Capture the cell that displays the provided text and extract its (X, Y) central coordinate. 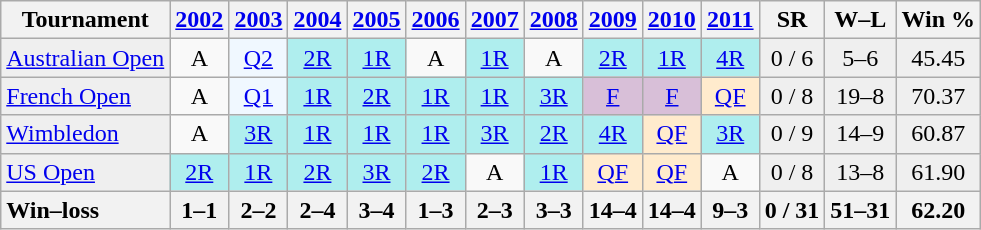
2008 (554, 20)
45.45 (938, 58)
French Open (86, 96)
3–4 (376, 210)
2011 (730, 20)
Wimbledon (86, 134)
19–8 (860, 96)
60.87 (938, 134)
0 / 9 (792, 134)
0 / 31 (792, 210)
2005 (376, 20)
2009 (612, 20)
SR (792, 20)
3–3 (554, 210)
2004 (318, 20)
2–4 (318, 210)
62.20 (938, 210)
Australian Open (86, 58)
2002 (200, 20)
1–1 (200, 210)
2–3 (494, 210)
2007 (494, 20)
Tournament (86, 20)
9–3 (730, 210)
5–6 (860, 58)
61.90 (938, 172)
1–3 (436, 210)
13–8 (860, 172)
2006 (436, 20)
Q1 (258, 96)
2003 (258, 20)
US Open (86, 172)
W–L (860, 20)
14–9 (860, 134)
Win–loss (86, 210)
Win % (938, 20)
70.37 (938, 96)
0 / 6 (792, 58)
2–2 (258, 210)
2010 (672, 20)
51–31 (860, 210)
Q2 (258, 58)
